Detect which cell encompasses the target text, then output its (X, Y) center coordinate. 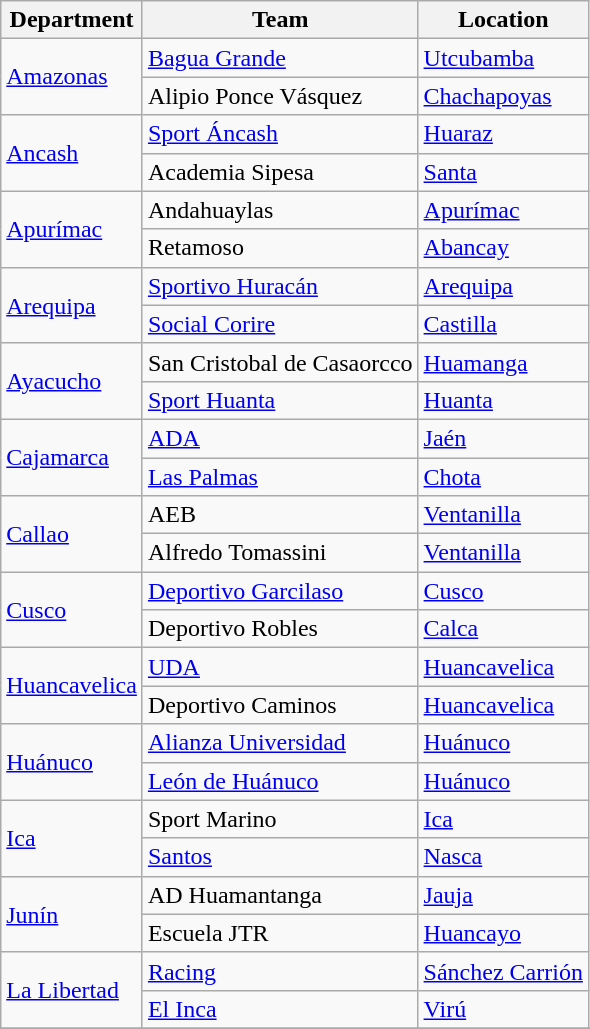
Las Palmas (280, 477)
AD Huamantanga (280, 895)
Chota (503, 477)
Jaén (503, 438)
Social Corire (280, 324)
La Libertad (72, 990)
Sánchez Carrión (503, 971)
Retamoso (280, 248)
Huancayo (503, 933)
Utcubamba (503, 58)
El Inca (280, 1009)
Deportivo Garcilaso (280, 591)
Santa (503, 172)
Callao (72, 534)
Racing (280, 971)
ADA (280, 438)
Ancash (72, 153)
Cajamarca (72, 457)
Alipio Ponce Vásquez (280, 96)
Chachapoyas (503, 96)
AEB (280, 515)
Nasca (503, 857)
Abancay (503, 248)
Huaraz (503, 134)
Huamanga (503, 362)
UDA (280, 667)
Ayacucho (72, 381)
Sport Huanta (280, 400)
Virú (503, 1009)
Santos (280, 857)
Alfredo Tomassini (280, 553)
Jauja (503, 895)
Deportivo Caminos (280, 705)
Escuela JTR (280, 933)
Sport Marino (280, 819)
Calca (503, 629)
Location (503, 20)
Alianza Universidad (280, 743)
Sportivo Huracán (280, 286)
Academia Sipesa (280, 172)
Bagua Grande (280, 58)
Department (72, 20)
Sport Áncash (280, 134)
Castilla (503, 324)
Amazonas (72, 77)
San Cristobal de Casaorcco (280, 362)
Junín (72, 914)
Andahuaylas (280, 210)
Huanta (503, 400)
León de Huánuco (280, 781)
Team (280, 20)
Deportivo Robles (280, 629)
